Scan for the cell matching the given text and deliver its (X, Y) coordinate at center. 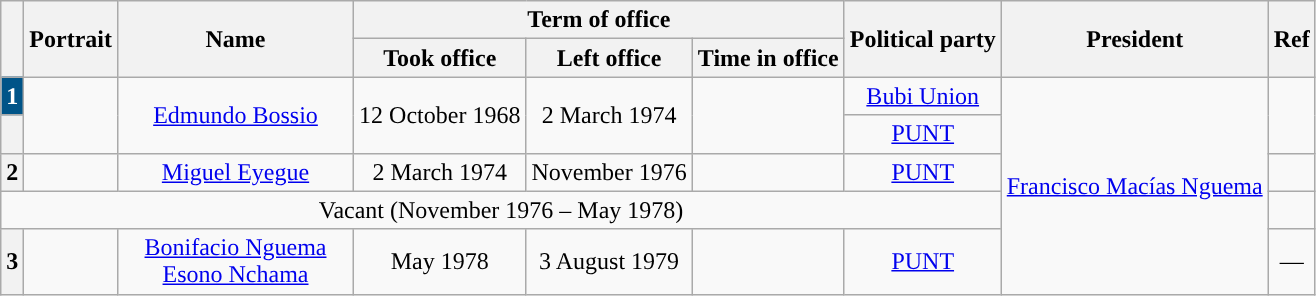
Bubi Union (922, 96)
2 (12, 172)
12 October 1968 (440, 115)
Edmundo Bossio (235, 115)
Ref (1292, 39)
May 1978 (440, 262)
1 (12, 96)
Portrait (71, 39)
Francisco Macías Nguema (1134, 186)
Left office (609, 58)
Bonifacio Nguema Esono Nchama (235, 262)
3 (12, 262)
Miguel Eyegue (235, 172)
Time in office (768, 58)
— (1292, 262)
Took office (440, 58)
President (1134, 39)
Term of office (600, 20)
3 August 1979 (609, 262)
Political party (922, 39)
November 1976 (609, 172)
Vacant (November 1976 – May 1978) (501, 210)
Name (235, 39)
